Return the [x, y] coordinate for the center point of the cell that contains the specified text.  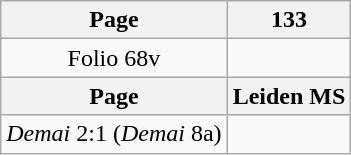
133 [289, 20]
Demai 2:1 (Demai 8a) [114, 134]
Folio 68v [114, 58]
Leiden MS [289, 96]
